Return [x, y] of the center of cell containing provided text 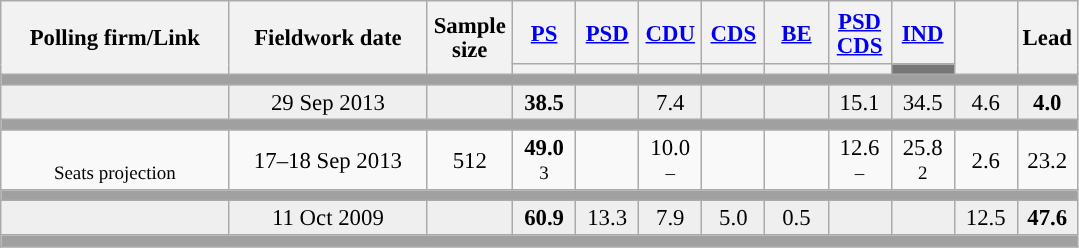
7.4 [670, 102]
60.9 [544, 218]
4.6 [986, 102]
17–18 Sep 2013 [328, 160]
11 Oct 2009 [328, 218]
BE [796, 32]
5.0 [734, 218]
0.5 [796, 218]
12.6– [860, 160]
13.3 [608, 218]
Fieldwork date [328, 38]
38.5 [544, 102]
CDS [734, 32]
Seats projection [115, 160]
PSDCDS [860, 32]
CDU [670, 32]
34.5 [922, 102]
IND [922, 32]
PS [544, 32]
10.0– [670, 160]
4.0 [1047, 102]
15.1 [860, 102]
49.03 [544, 160]
Polling firm/Link [115, 38]
PSD [608, 32]
12.5 [986, 218]
Lead [1047, 38]
23.2 [1047, 160]
25.82 [922, 160]
47.6 [1047, 218]
29 Sep 2013 [328, 102]
Sample size [470, 38]
512 [470, 160]
7.9 [670, 218]
2.6 [986, 160]
